Capture the cell that displays the provided text and extract its (X, Y) central coordinate. 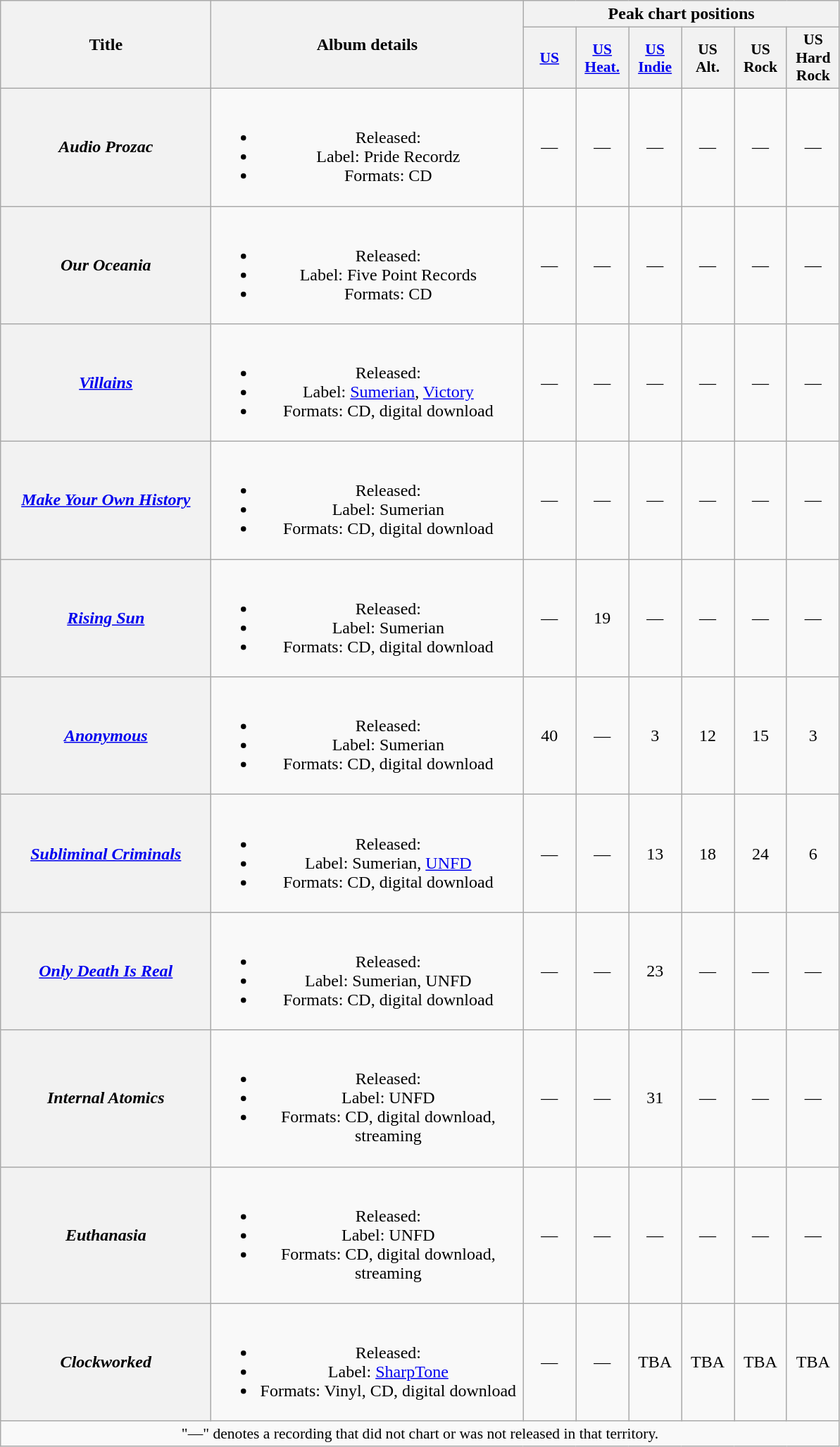
Released: Label: Sumerian, VictoryFormats: CD, digital download (368, 383)
USHeat. (603, 58)
Album details (368, 45)
Our Oceania (106, 265)
13 (655, 854)
Anonymous (106, 735)
40 (549, 735)
Rising Sun (106, 619)
23 (655, 971)
Villains (106, 383)
Released: Label: Pride RecordzFormats: CD (368, 147)
12 (708, 735)
15 (760, 735)
Only Death Is Real (106, 971)
Peak chart positions (682, 14)
US (549, 58)
Released: Label: SharpToneFormats: Vinyl, CD, digital download (368, 1362)
6 (813, 854)
Internal Atomics (106, 1098)
USIndie (655, 58)
Subliminal Criminals (106, 854)
Released: Label: Five Point RecordsFormats: CD (368, 265)
19 (603, 619)
18 (708, 854)
31 (655, 1098)
Clockworked (106, 1362)
USHard Rock (813, 58)
Title (106, 45)
Make Your Own History (106, 500)
USAlt. (708, 58)
Audio Prozac (106, 147)
Euthanasia (106, 1235)
USRock (760, 58)
24 (760, 854)
"—" denotes a recording that did not chart or was not released in that territory. (420, 1434)
